Identify which cell holds the provided text, then report its (X, Y) central coordinate. 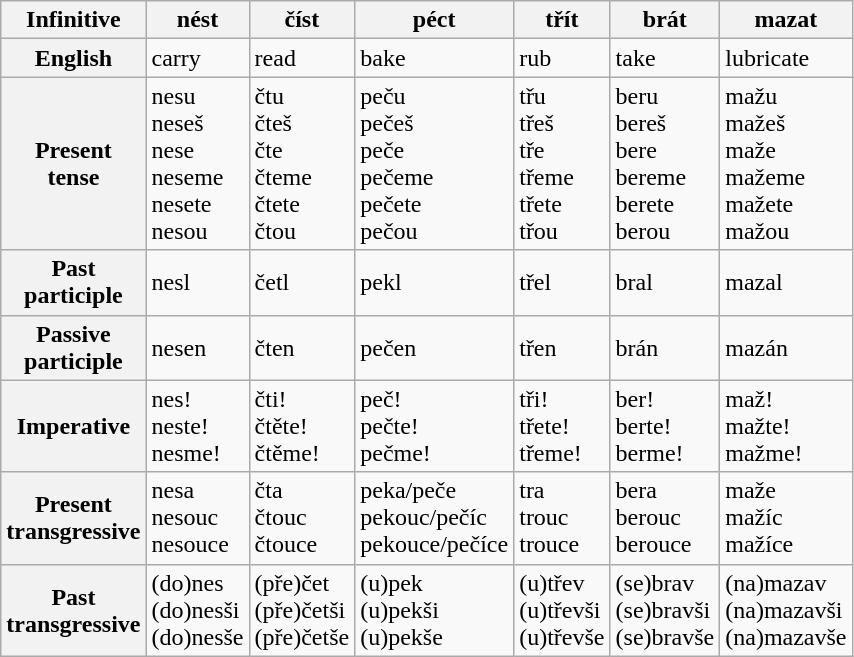
(do)nes(do)nesši(do)nesše (198, 610)
péct (434, 20)
(u)pek(u)pekši(u)pekše (434, 610)
rub (562, 58)
nes!neste!nesme! (198, 426)
pečen (434, 348)
lubricate (786, 58)
nesen (198, 348)
(na)mazav(na)mazavši(na)mazavše (786, 610)
nést (198, 20)
nesl (198, 282)
nesanesoucnesouce (198, 518)
Presenttense (74, 164)
brán (665, 348)
brát (665, 20)
read (302, 58)
tratrouctrouce (562, 518)
třutřeštřetřemetřetetřou (562, 164)
Imperative (74, 426)
Infinitive (74, 20)
čtučteščtečtemečtetečtou (302, 164)
ber!berte!berme! (665, 426)
Presenttransgressive (74, 518)
pekl (434, 282)
carry (198, 58)
mažumažešmažemažememažetemažou (786, 164)
beraberoucberouce (665, 518)
bake (434, 58)
čti!čtěte!čtěme! (302, 426)
třen (562, 348)
peka/pečepekouc/pečícpekouce/pečíce (434, 518)
Pastparticiple (74, 282)
take (665, 58)
(pře)čet(pře)četši(pře)četše (302, 610)
(u)třev(u)třevši(u)třevše (562, 610)
(se)brav(se)bravši(se)bravše (665, 610)
beruberešbereberemebereteberou (665, 164)
English (74, 58)
čtačtoucčtouce (302, 518)
čten (302, 348)
třít (562, 20)
Pasttransgressive (74, 610)
mažemažícmažíce (786, 518)
bral (665, 282)
třel (562, 282)
maž!mažte!mažme! (786, 426)
tři!třete!třeme! (562, 426)
pečupečešpečepečemepečetepečou (434, 164)
peč!pečte!pečme! (434, 426)
mazán (786, 348)
číst (302, 20)
mazal (786, 282)
nesunesešnesenesemenesetenesou (198, 164)
četl (302, 282)
mazat (786, 20)
Passiveparticiple (74, 348)
